Identify which cell holds the provided text, then report its (x, y) central coordinate. 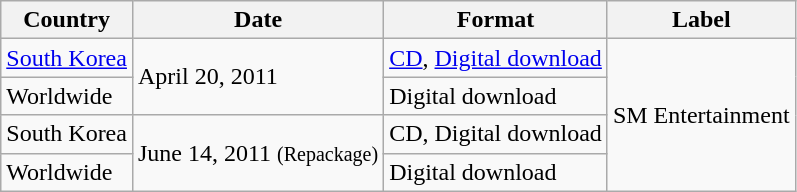
SM Entertainment (701, 115)
Label (701, 20)
Format (496, 20)
Date (258, 20)
June 14, 2011 (Repackage) (258, 153)
Country (67, 20)
April 20, 2011 (258, 77)
